Detect which cell encompasses the target text, then output its [x, y] center coordinate. 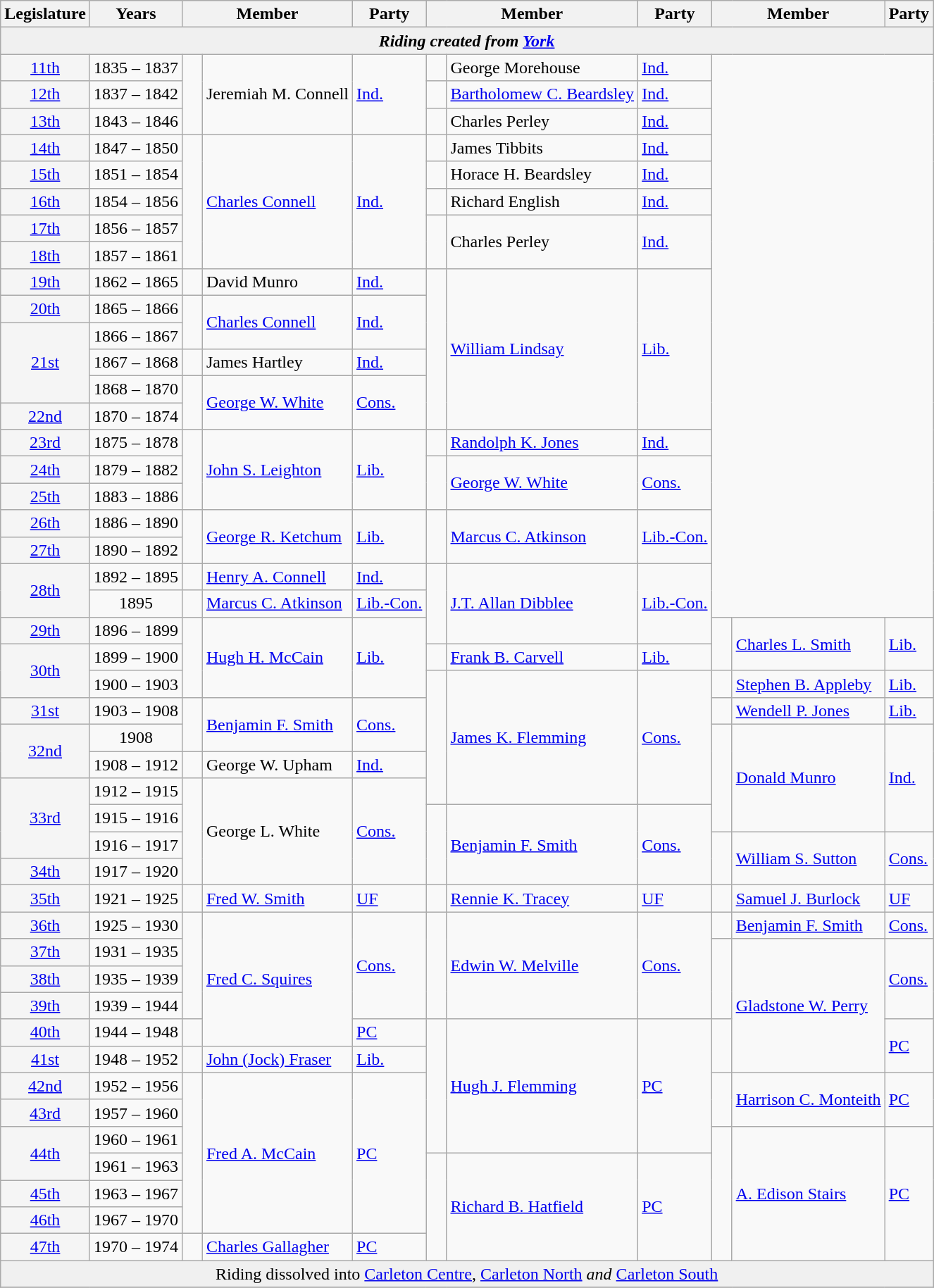
Henry A. Connell [278, 577]
John S. Leighton [278, 470]
Edwin W. Melville [542, 965]
20th [45, 308]
Jeremiah M. Connell [278, 94]
15th [45, 175]
Richard English [542, 201]
Hugh H. McCain [278, 657]
James Tibbits [542, 148]
22nd [45, 416]
1939 – 1944 [135, 1006]
1892 – 1895 [135, 577]
1862 – 1865 [135, 282]
16th [45, 201]
14th [45, 148]
25th [45, 496]
Richard B. Hatfield [542, 1206]
William S. Sutton [809, 858]
Riding dissolved into Carleton Centre, Carleton North and Carleton South [467, 1274]
42nd [45, 1086]
Donald Munro [809, 777]
1957 – 1960 [135, 1113]
1952 – 1956 [135, 1086]
Bartholomew C. Beardsley [542, 94]
17th [45, 228]
36th [45, 925]
Fred C. Squires [278, 979]
1867 – 1868 [135, 363]
38th [45, 979]
1875 – 1878 [135, 443]
Fred W. Smith [278, 899]
1931 – 1935 [135, 952]
Gladstone W. Perry [809, 1006]
1896 – 1899 [135, 630]
J.T. Allan Dibblee [542, 604]
1868 – 1870 [135, 389]
Horace H. Beardsley [542, 175]
1961 – 1963 [135, 1166]
40th [45, 1032]
47th [45, 1247]
Years [135, 14]
32nd [45, 751]
Riding created from York [467, 41]
1851 – 1854 [135, 175]
30th [45, 670]
A. Edison Stairs [809, 1193]
1908 [135, 737]
1847 – 1850 [135, 148]
Stephen B. Appleby [809, 684]
1879 – 1882 [135, 470]
1900 – 1903 [135, 684]
23rd [45, 443]
Hugh J. Flemming [542, 1086]
David Munro [278, 282]
1908 – 1912 [135, 764]
43rd [45, 1113]
24th [45, 470]
Charles L. Smith [809, 644]
21st [45, 363]
1886 – 1890 [135, 523]
1837 – 1842 [135, 94]
1970 – 1974 [135, 1247]
1843 – 1846 [135, 121]
George R. Ketchum [278, 537]
35th [45, 899]
1835 – 1837 [135, 68]
44th [45, 1153]
Wendell P. Jones [809, 711]
28th [45, 590]
1883 – 1886 [135, 496]
Rennie K. Tracey [542, 899]
1967 – 1970 [135, 1220]
39th [45, 1006]
33rd [45, 818]
1944 – 1948 [135, 1032]
11th [45, 68]
37th [45, 952]
John (Jock) Fraser [278, 1059]
34th [45, 872]
46th [45, 1220]
Legislature [45, 14]
1915 – 1916 [135, 818]
41st [45, 1059]
1948 – 1952 [135, 1059]
26th [45, 523]
1856 – 1857 [135, 228]
1963 – 1967 [135, 1194]
29th [45, 630]
31st [45, 711]
12th [45, 94]
1916 – 1917 [135, 845]
Samuel J. Burlock [809, 899]
George L. White [278, 832]
Fred A. McCain [278, 1153]
1960 – 1961 [135, 1139]
1866 – 1867 [135, 336]
George Morehouse [542, 68]
1865 – 1866 [135, 308]
18th [45, 255]
1921 – 1925 [135, 899]
19th [45, 282]
George W. Upham [278, 764]
1895 [135, 604]
45th [45, 1194]
1917 – 1920 [135, 872]
1899 – 1900 [135, 657]
James Hartley [278, 363]
Charles Gallagher [278, 1247]
1870 – 1874 [135, 416]
1925 – 1930 [135, 925]
13th [45, 121]
Frank B. Carvell [542, 657]
Harrison C. Monteith [809, 1099]
27th [45, 550]
Randolph K. Jones [542, 443]
1857 – 1861 [135, 255]
William Lindsay [542, 349]
1890 – 1892 [135, 550]
James K. Flemming [542, 737]
1912 – 1915 [135, 792]
1903 – 1908 [135, 711]
1854 – 1856 [135, 201]
1935 – 1939 [135, 979]
